Scan for the cell matching the given text and deliver its (X, Y) coordinate at center. 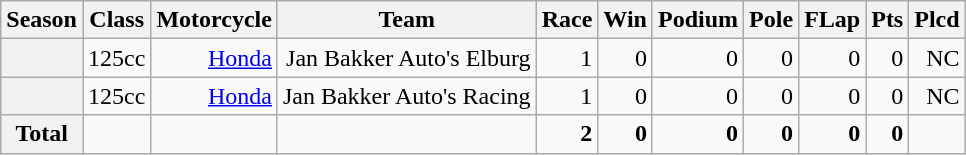
Plcd (937, 20)
Class (116, 20)
Motorcycle (214, 20)
Pole (772, 20)
2 (567, 134)
Total (42, 134)
Pts (888, 20)
Race (567, 20)
Season (42, 20)
Jan Bakker Auto's Racing (406, 96)
Team (406, 20)
Podium (698, 20)
Win (626, 20)
FLap (832, 20)
Jan Bakker Auto's Elburg (406, 58)
